Return [X, Y] of the center of cell containing provided text 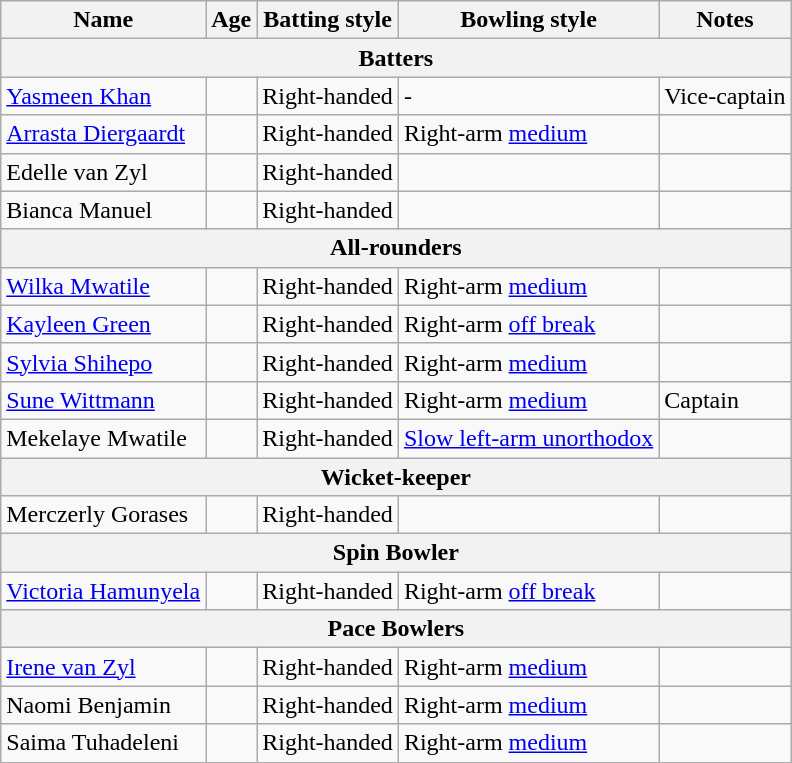
Notes [725, 20]
Name [104, 20]
Bowling style [528, 20]
Arrasta Diergaardt [104, 134]
Yasmeen Khan [104, 96]
Captain [725, 400]
Age [232, 20]
Kayleen Green [104, 324]
Edelle van Zyl [104, 172]
Sylvia Shihepo [104, 362]
Saima Tuhadeleni [104, 743]
Wilka Mwatile [104, 286]
Irene van Zyl [104, 667]
Mekelaye Mwatile [104, 438]
Spin Bowler [396, 553]
Batting style [328, 20]
All-rounders [396, 248]
- [528, 96]
Victoria Hamunyela [104, 591]
Slow left-arm unorthodox [528, 438]
Wicket-keeper [396, 477]
Merczerly Gorases [104, 515]
Vice-captain [725, 96]
Batters [396, 58]
Pace Bowlers [396, 629]
Sune Wittmann [104, 400]
Naomi Benjamin [104, 705]
Bianca Manuel [104, 210]
